For the text-containing cell, return its midpoint in (X, Y) coordinate format. 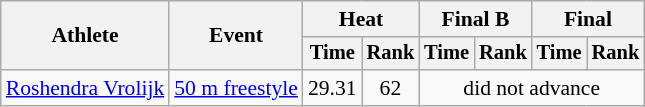
Final B (475, 19)
Heat (361, 19)
50 m freestyle (236, 88)
29.31 (332, 88)
Final (588, 19)
Roshendra Vrolijk (86, 88)
Event (236, 36)
did not advance (532, 88)
Athlete (86, 36)
62 (391, 88)
